Detect which cell encompasses the target text, then output its [x, y] center coordinate. 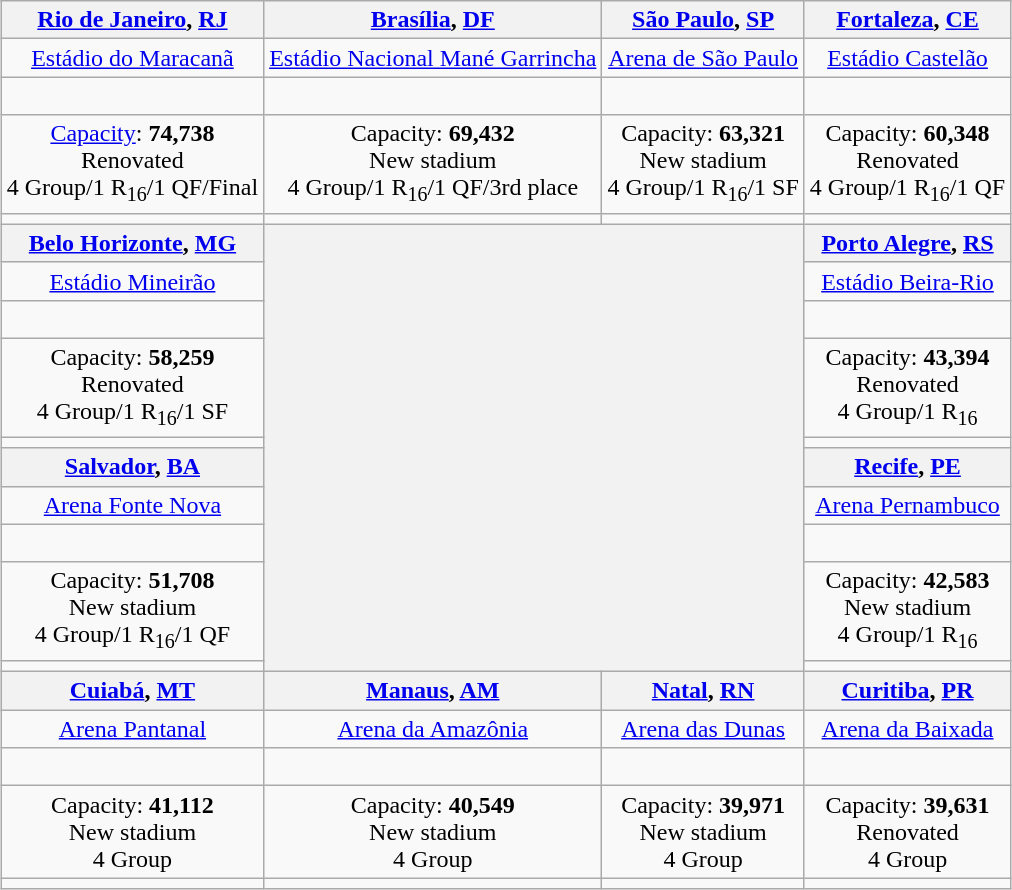
Estádio Nacional Mané Garrincha [433, 58]
Estádio do Maracanã [132, 58]
Brasília, DF [433, 20]
Cuiabá, MT [132, 691]
Capacity: 40,549New stadium4 Group [433, 832]
Capacity: 51,708New stadium4 Group/1 R16/1 QF [132, 611]
Capacity: 63,321New stadium4 Group/1 R16/1 SF [703, 164]
Recife, PE [907, 467]
Arena da Amazônia [433, 729]
Capacity: 39,631Renovated4 Group [907, 832]
Arena Fonte Nova [132, 505]
Rio de Janeiro, RJ [132, 20]
Belo Horizonte, MG [132, 243]
Arena Pantanal [132, 729]
Capacity: 58,259Renovated4 Group/1 R16/1 SF [132, 388]
Capacity: 60,348Renovated4 Group/1 R16/1 QF [907, 164]
Estádio Beira-Rio [907, 281]
Capacity: 39,971New stadium4 Group [703, 832]
Capacity: 41,112New stadium4 Group [132, 832]
Capacity: 42,583New stadium4 Group/1 R16 [907, 611]
Fortaleza, CE [907, 20]
Capacity: 43,394Renovated4 Group/1 R16 [907, 388]
Curitiba, PR [907, 691]
Arena da Baixada [907, 729]
Arena de São Paulo [703, 58]
Natal, RN [703, 691]
Capacity: 74,738Renovated4 Group/1 R16/1 QF/Final [132, 164]
Arena das Dunas [703, 729]
Manaus, AM [433, 691]
Salvador, BA [132, 467]
Estádio Mineirão [132, 281]
Arena Pernambuco [907, 505]
Capacity: 69,432New stadium4 Group/1 R16/1 QF/3rd place [433, 164]
Porto Alegre, RS [907, 243]
São Paulo, SP [703, 20]
Estádio Castelão [907, 58]
